Scan for the cell matching the given text and deliver its [X, Y] coordinate at center. 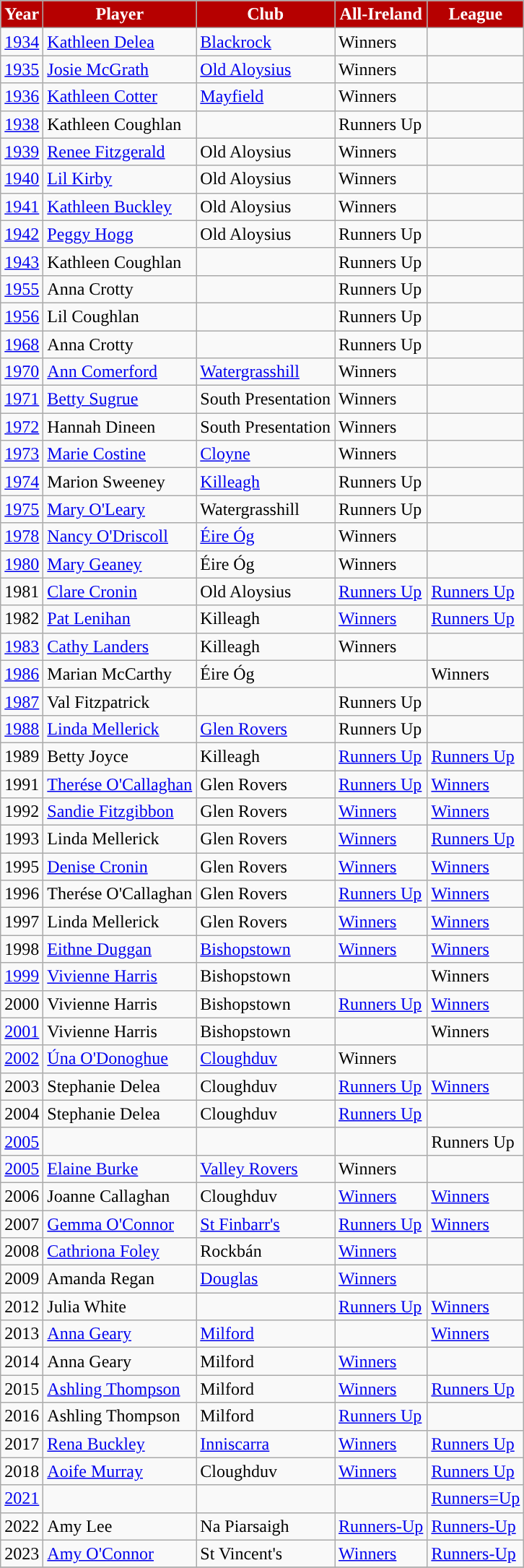
1988 [22, 729]
Cathy Landers [120, 646]
2006 [22, 1196]
1975 [22, 509]
2003 [22, 1086]
Inniscarra [266, 1444]
2017 [22, 1444]
Valley Rovers [266, 1169]
1996 [22, 894]
Nancy O'Driscoll [120, 537]
2000 [22, 1004]
Kathleen Delea [120, 42]
2004 [22, 1114]
Josie McGrath [120, 69]
1978 [22, 537]
Peggy Hogg [120, 234]
1999 [22, 976]
Douglas [266, 1279]
2021 [22, 1499]
Runners=Up [476, 1499]
Club [266, 14]
Year [22, 14]
Lil Kirby [120, 179]
Pat Lenihan [120, 619]
2014 [22, 1361]
Marie Costine [120, 454]
1973 [22, 454]
Mary Geaney [120, 564]
St Vincent's [266, 1554]
1986 [22, 674]
Betty Joyce [120, 756]
1989 [22, 756]
Kathleen Cotter [120, 97]
1970 [22, 372]
Gemma O'Connor [120, 1224]
Hannah Dineen [120, 427]
Amanda Regan [120, 1279]
Elaine Burke [120, 1169]
2012 [22, 1307]
2023 [22, 1554]
1991 [22, 784]
1987 [22, 701]
1974 [22, 482]
2002 [22, 1059]
1983 [22, 646]
Marion Sweeney [120, 482]
Clare Cronin [120, 592]
Denise Cronin [120, 867]
Rena Buckley [120, 1444]
Marian McCarthy [120, 674]
Cloyne [266, 454]
Julia White [120, 1307]
1980 [22, 564]
Joanne Callaghan [120, 1196]
2018 [22, 1471]
Blackrock [266, 42]
2016 [22, 1416]
1943 [22, 261]
1995 [22, 867]
1982 [22, 619]
2009 [22, 1279]
Kathleen Buckley [120, 207]
League [476, 14]
1956 [22, 316]
1940 [22, 179]
1955 [22, 289]
Mayfield [266, 97]
1993 [22, 839]
Player [120, 14]
2013 [22, 1334]
1997 [22, 922]
Na Piarsaigh [266, 1526]
Amy O'Connor [120, 1554]
1939 [22, 152]
1942 [22, 234]
Amy Lee [120, 1526]
1971 [22, 399]
2008 [22, 1252]
Aoife Murray [120, 1471]
Renee Fitzgerald [120, 152]
All-Ireland [381, 14]
1981 [22, 592]
Ann Comerford [120, 372]
1936 [22, 97]
Betty Sugrue [120, 399]
Cathriona Foley [120, 1252]
1938 [22, 124]
1972 [22, 427]
1934 [22, 42]
Lil Coughlan [120, 316]
Val Fitzpatrick [120, 701]
Úna O'Donoghue [120, 1059]
1998 [22, 949]
2001 [22, 1031]
2022 [22, 1526]
St Finbarr's [266, 1224]
2007 [22, 1224]
Mary O'Leary [120, 509]
1935 [22, 69]
Rockbán [266, 1252]
2015 [22, 1389]
1992 [22, 812]
1941 [22, 207]
Eithne Duggan [120, 949]
1968 [22, 345]
Sandie Fitzgibbon [120, 812]
